Scan for the cell matching the given text and deliver its [x, y] coordinate at center. 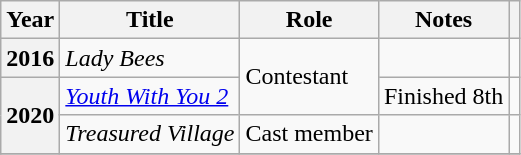
Contestant [309, 77]
Treasured Village [150, 134]
2020 [30, 115]
Lady Bees [150, 58]
Cast member [309, 134]
Finished 8th [443, 96]
Role [309, 20]
Notes [443, 20]
Title [150, 20]
Year [30, 20]
Youth With You 2 [150, 96]
2016 [30, 58]
